Determine the (x, y) coordinate at the center of the cell enclosing the given text.  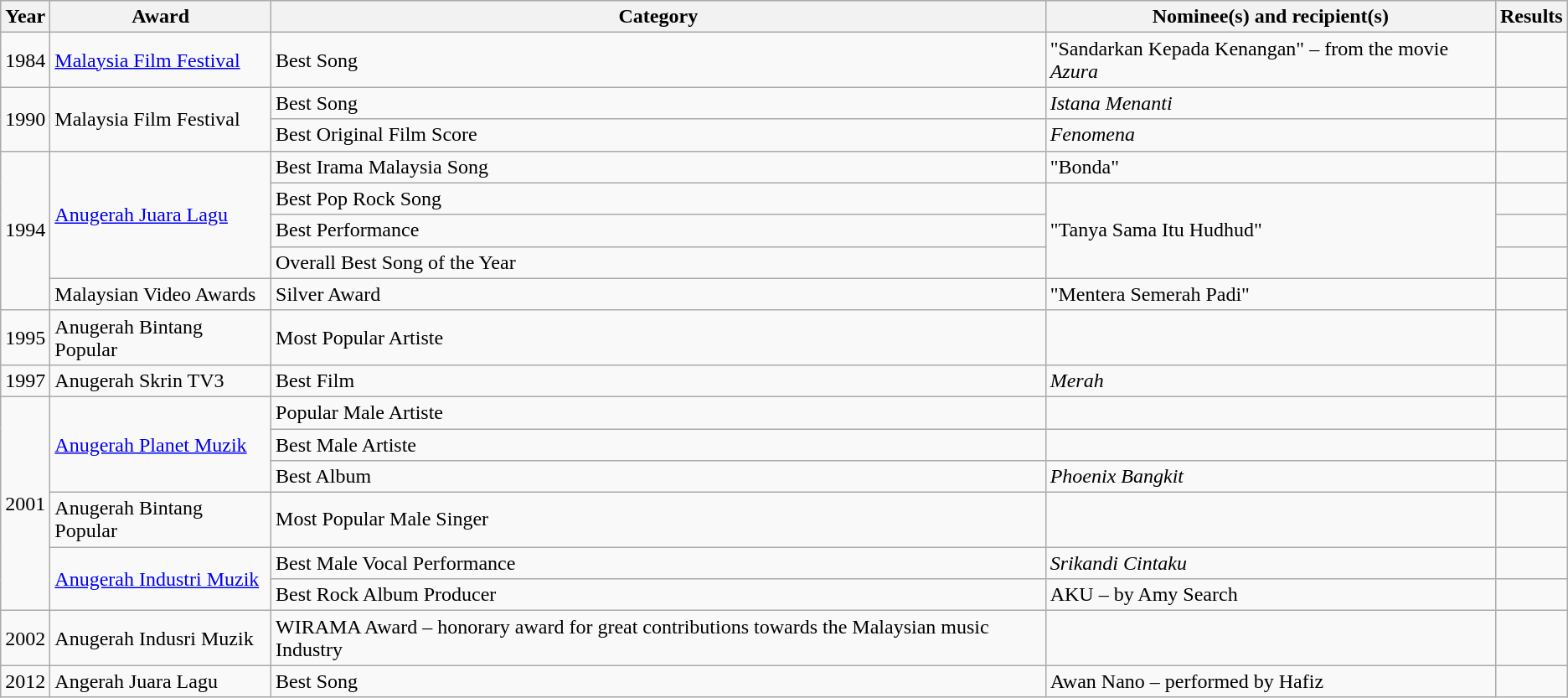
Results (1531, 17)
1997 (25, 380)
Best Male Artiste (658, 445)
Best Film (658, 380)
WIRAMA Award – honorary award for great contributions towards the Malaysian music Industry (658, 639)
1990 (25, 119)
Best Original Film Score (658, 135)
Malaysian Video Awards (161, 294)
"Bonda" (1270, 167)
1984 (25, 60)
1995 (25, 337)
Nominee(s) and recipient(s) (1270, 17)
Award (161, 17)
Year (25, 17)
"Mentera Semerah Padi" (1270, 294)
Srikandi Cintaku (1270, 563)
Istana Menanti (1270, 103)
Anugerah Planet Muzik (161, 444)
Most Popular Male Singer (658, 520)
Best Rock Album Producer (658, 595)
Category (658, 17)
Best Performance (658, 230)
Anugerah Skrin TV3 (161, 380)
Best Irama Malaysia Song (658, 167)
"Sandarkan Kepada Kenangan" – from the movie Azura (1270, 60)
Fenomena (1270, 135)
Phoenix Bangkit (1270, 477)
Anugerah Indusri Muzik (161, 639)
Anugerah Industri Muzik (161, 579)
Best Pop Rock Song (658, 199)
Angerah Juara Lagu (161, 681)
2001 (25, 503)
Most Popular Artiste (658, 337)
Best Album (658, 477)
"Tanya Sama Itu Hudhud" (1270, 230)
2012 (25, 681)
Merah (1270, 380)
2002 (25, 639)
AKU – by Amy Search (1270, 595)
Best Male Vocal Performance (658, 563)
Awan Nano – performed by Hafiz (1270, 681)
Popular Male Artiste (658, 412)
Anugerah Juara Lagu (161, 215)
Overall Best Song of the Year (658, 262)
1994 (25, 230)
Silver Award (658, 294)
